Determine the (x, y) coordinate at the center of the cell enclosing the given text.  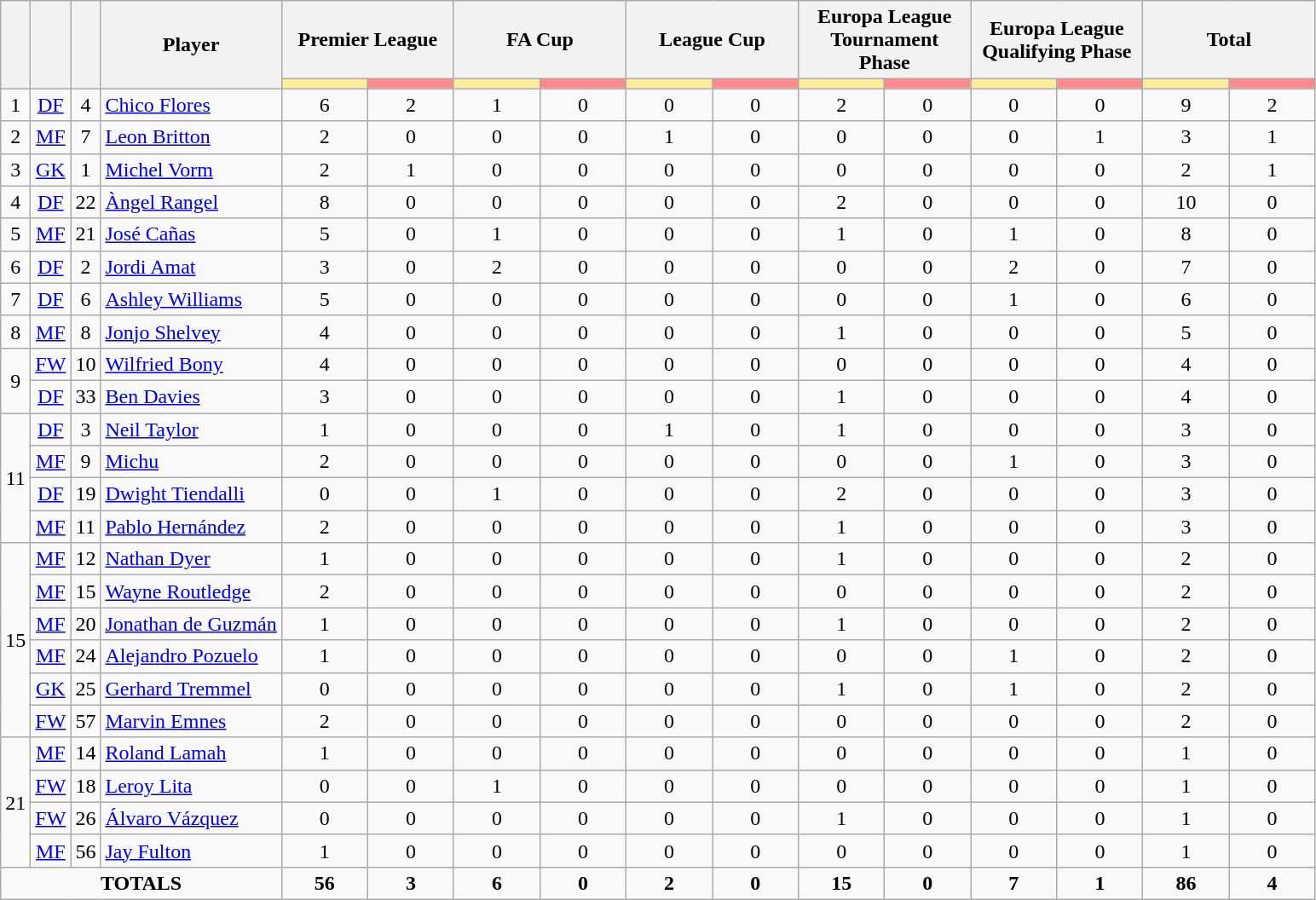
FA Cup (540, 40)
14 (85, 753)
Gerhard Tremmel (191, 689)
25 (85, 689)
22 (85, 202)
Jonathan de Guzmán (191, 624)
TOTALS (141, 883)
57 (85, 721)
Jordi Amat (191, 267)
Michu (191, 462)
Premier League (367, 40)
Michel Vorm (191, 170)
Wilfried Bony (191, 364)
Chico Flores (191, 105)
Europa League Qualifying Phase (1057, 40)
Ashley Williams (191, 299)
Neil Taylor (191, 429)
33 (85, 396)
12 (85, 559)
Jonjo Shelvey (191, 332)
Marvin Emnes (191, 721)
League Cup (713, 40)
20 (85, 624)
18 (85, 786)
Player (191, 44)
Nathan Dyer (191, 559)
José Cañas (191, 234)
Leon Britton (191, 137)
26 (85, 818)
Dwight Tiendalli (191, 494)
Leroy Lita (191, 786)
24 (85, 656)
Àngel Rangel (191, 202)
19 (85, 494)
Pablo Hernández (191, 527)
Ben Davies (191, 396)
Alejandro Pozuelo (191, 656)
Álvaro Vázquez (191, 818)
Roland Lamah (191, 753)
Europa League Tournament Phase (885, 40)
Wayne Routledge (191, 591)
86 (1186, 883)
Jay Fulton (191, 851)
Total (1229, 40)
